Detect which cell encompasses the target text, then output its [x, y] center coordinate. 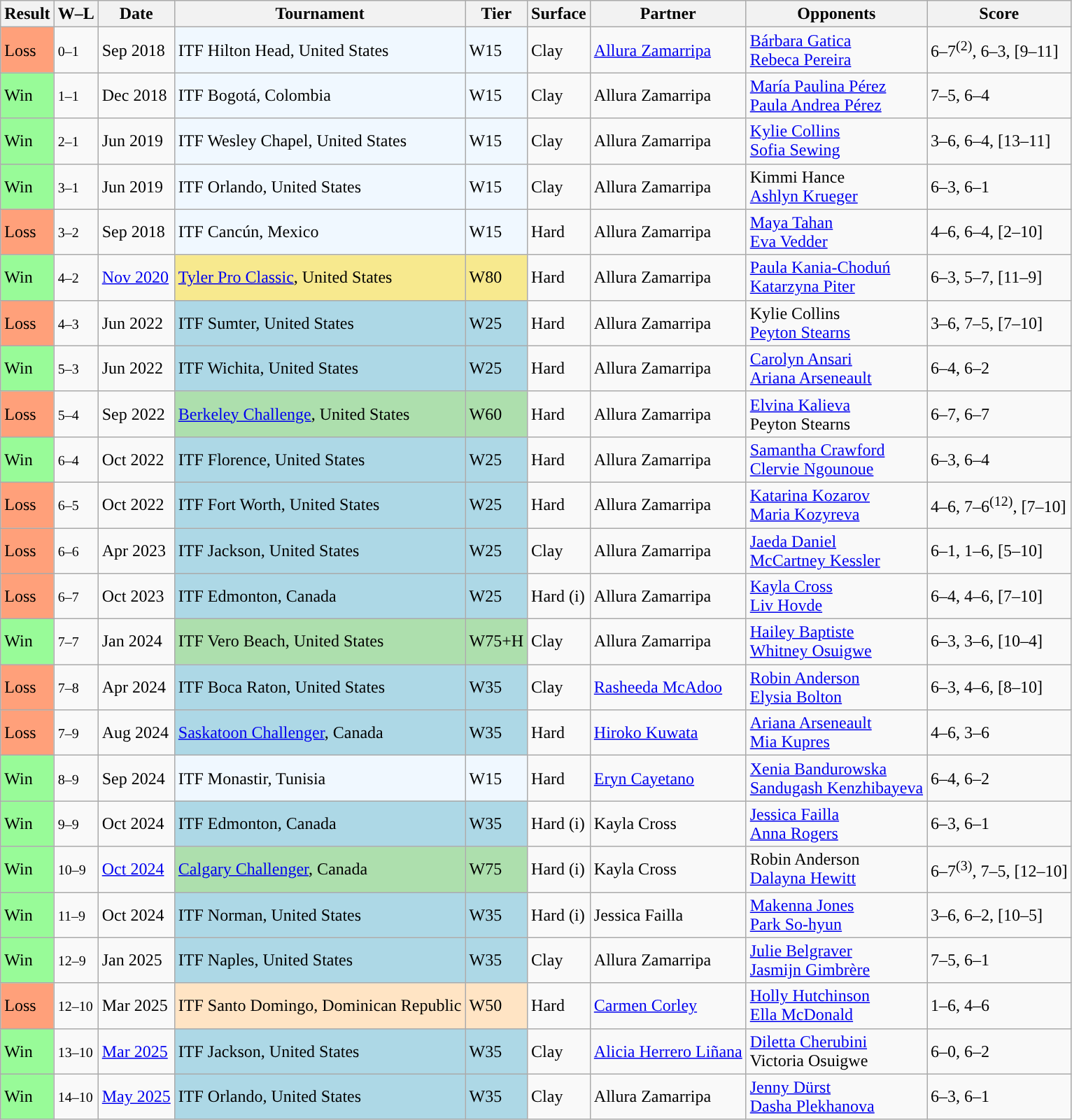
Sep 2024 [136, 778]
11–9 [76, 915]
1–6, 4–6 [999, 1006]
13–10 [76, 1051]
ITF Hilton Head, United States [320, 50]
7–8 [76, 687]
7–9 [76, 733]
Bárbara Gatica Rebeca Pereira [836, 50]
Aug 2024 [136, 733]
6–7, 6–7 [999, 414]
W50 [497, 1006]
Apr 2024 [136, 687]
6–7(3), 7–5, [12–10] [999, 869]
6–6 [76, 550]
May 2025 [136, 1097]
6–4, 4–6, [7–10] [999, 596]
W–L [76, 14]
Sep 2022 [136, 414]
W80 [497, 277]
6–3, 4–6, [8–10] [999, 687]
7–7 [76, 642]
W75+H [497, 642]
6–3, 6–4 [999, 459]
Surface [559, 14]
Jessica Failla Anna Rogers [836, 824]
Berkeley Challenge, United States [320, 414]
8–9 [76, 778]
ITF Boca Raton, United States [320, 687]
ITF Norman, United States [320, 915]
4–6, 7–6(12), [7–10] [999, 505]
Katarina Kozarov Maria Kozyreva [836, 505]
Rasheeda McAdoo [668, 687]
Samantha Crawford Clervie Ngounoue [836, 459]
Partner [668, 14]
Carolyn Ansari Ariana Arseneault [836, 368]
W75 [497, 869]
10–9 [76, 869]
5–4 [76, 414]
ITF Sumter, United States [320, 323]
4–2 [76, 277]
3–1 [76, 186]
ITF Vero Beach, United States [320, 642]
Jaeda Daniel McCartney Kessler [836, 550]
14–10 [76, 1097]
Tournament [320, 14]
Score [999, 14]
Saskatoon Challenger, Canada [320, 733]
1–1 [76, 95]
Nov 2020 [136, 277]
12–10 [76, 1006]
ITF Wichita, United States [320, 368]
Date [136, 14]
Jenny Dürst Dasha Plekhanova [836, 1097]
Apr 2023 [136, 550]
Kimmi Hance Ashlyn Krueger [836, 186]
Tier [497, 14]
Elvina Kalieva Peyton Stearns [836, 414]
Opponents [836, 14]
Jan 2025 [136, 960]
3–6, 6–2, [10–5] [999, 915]
Dec 2018 [136, 95]
Kylie Collins Peyton Stearns [836, 323]
Julie Belgraver Jasmijn Gimbrère [836, 960]
0–1 [76, 50]
María Paulina Pérez Paula Andrea Pérez [836, 95]
6–3, 5–7, [11–9] [999, 277]
Maya Tahan Eva Vedder [836, 232]
6–7(2), 6–3, [9–11] [999, 50]
9–9 [76, 824]
Holly Hutchinson Ella McDonald [836, 1006]
Paula Kania-Choduń Katarzyna Piter [836, 277]
12–9 [76, 960]
Eryn Cayetano [668, 778]
3–6, 7–5, [7–10] [999, 323]
Alicia Herrero Liñana [668, 1051]
3–6, 6–4, [13–11] [999, 141]
Hiroko Kuwata [668, 733]
Kayla Cross Liv Hovde [836, 596]
7–5, 6–4 [999, 95]
5–3 [76, 368]
ITF Santo Domingo, Dominican Republic [320, 1006]
Jan 2024 [136, 642]
ITF Cancún, Mexico [320, 232]
ITF Wesley Chapel, United States [320, 141]
6–0, 6–2 [999, 1051]
4–3 [76, 323]
ITF Fort Worth, United States [320, 505]
6–1, 1–6, [5–10] [999, 550]
Tyler Pro Classic, United States [320, 277]
6–5 [76, 505]
Diletta Cherubini Victoria Osuigwe [836, 1051]
4–6, 6–4, [2–10] [999, 232]
2–1 [76, 141]
Carmen Corley [668, 1006]
6–7 [76, 596]
Hailey Baptiste Whitney Osuigwe [836, 642]
ITF Monastir, Tunisia [320, 778]
ITF Bogotá, Colombia [320, 95]
ITF Florence, United States [320, 459]
6–3, 3–6, [10–4] [999, 642]
Calgary Challenger, Canada [320, 869]
4–6, 3–6 [999, 733]
Xenia Bandurowska Sandugash Kenzhibayeva [836, 778]
3–2 [76, 232]
Robin Anderson Elysia Bolton [836, 687]
Kylie Collins Sofia Sewing [836, 141]
7–5, 6–1 [999, 960]
6–4 [76, 459]
Oct 2023 [136, 596]
Result [27, 14]
Makenna Jones Park So-hyun [836, 915]
Robin Anderson Dalayna Hewitt [836, 869]
ITF Naples, United States [320, 960]
Ariana Arseneault Mia Kupres [836, 733]
W60 [497, 414]
Jessica Failla [668, 915]
